Search for the cell housing the specified text and yield its (x, y) center coordinate. 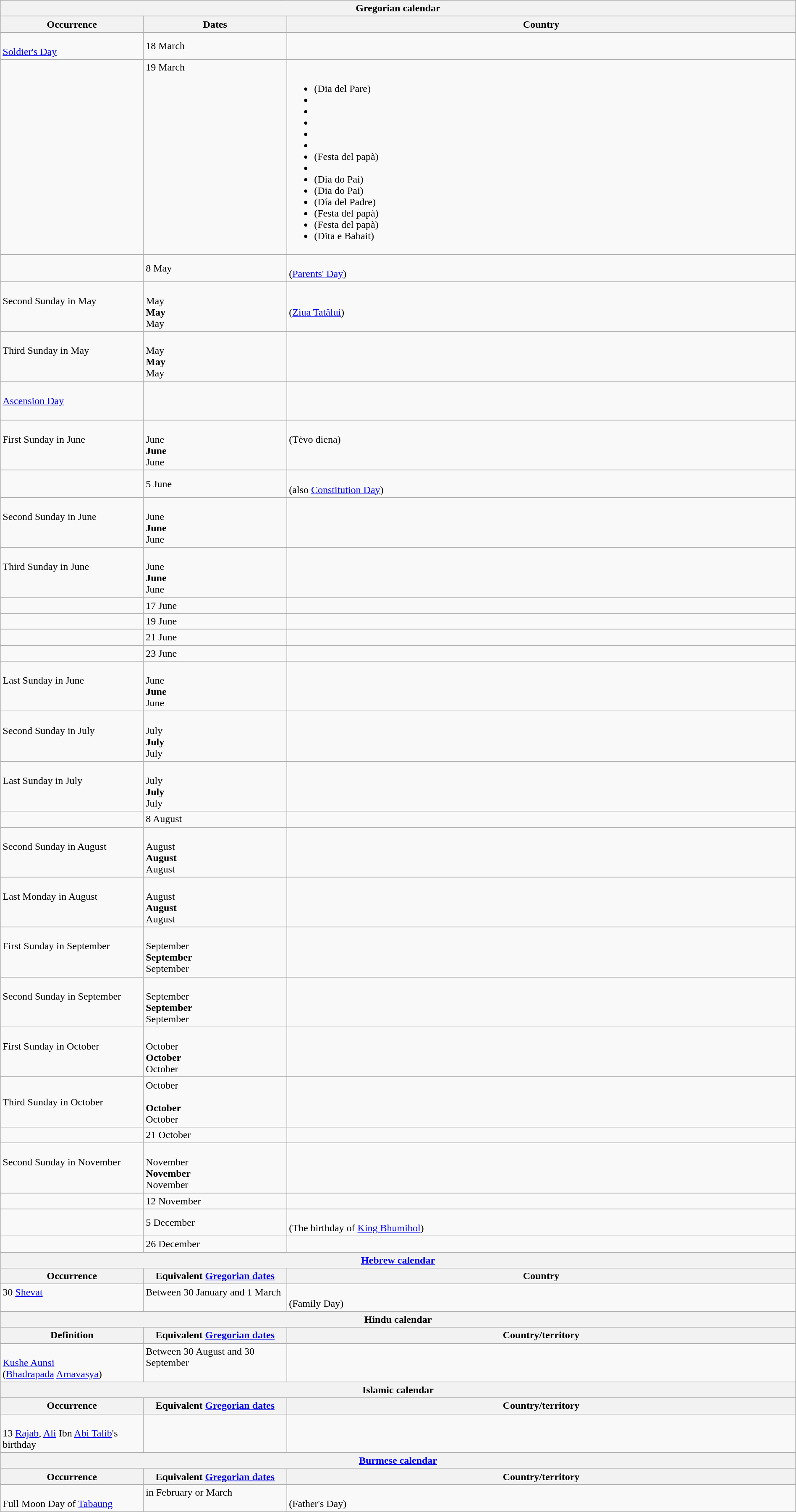
in February or March (215, 1498)
17 June (215, 606)
21 October (215, 1135)
Full Moon Day of Tabaung (72, 1498)
Second Sunday in May (72, 306)
Between 30 January and 1 March (215, 1298)
Soldier's Day (72, 46)
18 March (215, 46)
8 May (215, 268)
Hindu calendar (398, 1319)
5 June (215, 483)
(Ziua Tatălui) (542, 306)
26 December (215, 1244)
(Dia del Pare) (Festa del papà) (Dia do Pai) (Dia do Pai) (Día del Padre) (Festa del papà) (Festa del papà) (Dita e Babait) (542, 157)
Last Sunday in July (72, 786)
19 June (215, 622)
First Sunday in September (72, 952)
19 March (215, 157)
Last Monday in August (72, 902)
(also Constitution Day) (542, 483)
Kushe Aunsi(Bhadrapada Amavasya) (72, 1363)
Dates (215, 24)
(Father's Day) (542, 1498)
November November November (215, 1167)
Gregorian calendar (398, 8)
Third Sunday in May (72, 357)
Burmese calendar (398, 1460)
Second Sunday in June (72, 522)
(Parents' Day) (542, 268)
Islamic calendar (398, 1390)
13 Rajab, Ali Ibn Abi Talib's birthday (72, 1433)
Second Sunday in November (72, 1167)
First Sunday in October (72, 1052)
8 August (215, 819)
Third Sunday in June (72, 572)
Ascension Day (72, 401)
Second Sunday in July (72, 736)
23 June (215, 653)
(Family Day) (542, 1298)
12 November (215, 1201)
21 June (215, 637)
Definition (72, 1335)
(The birthday of King Bhumibol) (542, 1223)
Second Sunday in August (72, 852)
Hebrew calendar (398, 1260)
(Tėvo diena) (542, 445)
Second Sunday in September (72, 1002)
First Sunday in June (72, 445)
30 Shevat (72, 1298)
Third Sunday in October (72, 1102)
Last Sunday in June (72, 687)
5 December (215, 1223)
Between 30 August and 30 September (215, 1363)
